Output the [x, y] coordinate of the center of the cell containing the given text.  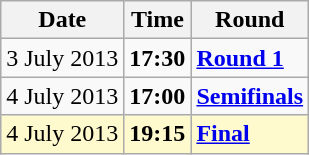
Date [62, 20]
Round [250, 20]
Final [250, 134]
3 July 2013 [62, 58]
19:15 [158, 134]
Time [158, 20]
Round 1 [250, 58]
17:00 [158, 96]
17:30 [158, 58]
Semifinals [250, 96]
